Locate the cell with the specified text and output its [X, Y] center coordinate. 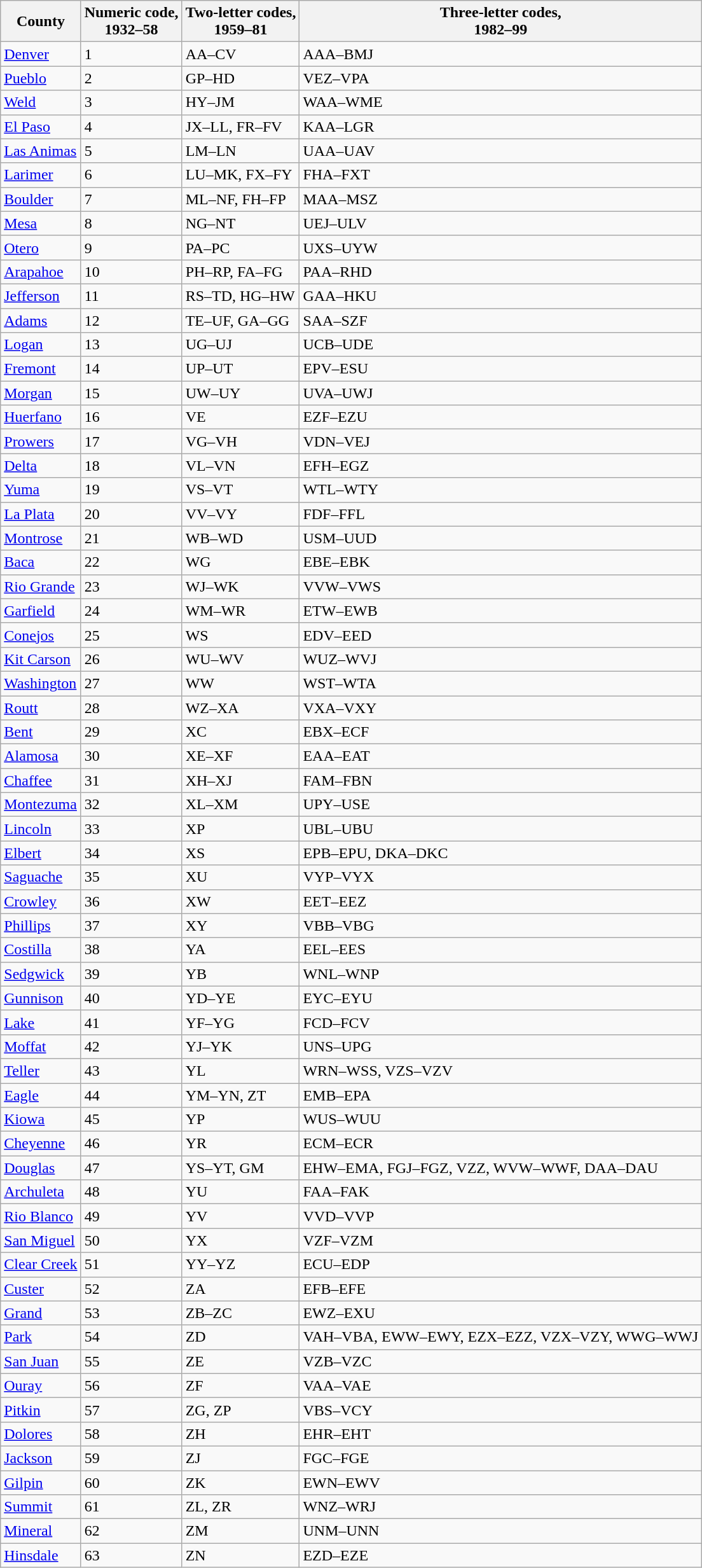
VL–VN [240, 466]
Cheyenne [41, 1144]
ZL, ZR [240, 1507]
EEL–EES [501, 950]
49 [131, 1216]
45 [131, 1120]
Montezuma [41, 805]
Mineral [41, 1531]
Las Animas [41, 151]
PA–PC [240, 247]
1 [131, 54]
SAA–SZF [501, 320]
Park [41, 1337]
41 [131, 1022]
38 [131, 950]
Denver [41, 54]
27 [131, 683]
ECM–ECR [501, 1144]
ZM [240, 1531]
WJ–WK [240, 586]
Chaffee [41, 781]
9 [131, 247]
ZK [240, 1483]
XU [240, 877]
50 [131, 1240]
RS–TD, HG–HW [240, 296]
Garfield [41, 611]
EZF–EZU [501, 417]
Grand [41, 1313]
VZB–VZC [501, 1361]
Yuma [41, 490]
23 [131, 586]
La Plata [41, 514]
UAA–UAV [501, 151]
47 [131, 1168]
EET–EEZ [501, 901]
28 [131, 708]
Sedgwick [41, 974]
FAA–FAK [501, 1192]
WU–WV [240, 659]
VVD–VVP [501, 1216]
Baca [41, 562]
County [41, 22]
Phillips [41, 926]
Dolores [41, 1434]
Custer [41, 1289]
Costilla [41, 950]
FGC–FGE [501, 1458]
ZH [240, 1434]
WRN–WSS, VZS–VZV [501, 1071]
WB–WD [240, 538]
HY–JM [240, 102]
63 [131, 1555]
Larimer [41, 175]
3 [131, 102]
UEJ–ULV [501, 223]
NG–NT [240, 223]
VG–VH [240, 441]
Fremont [41, 369]
AAA–BMJ [501, 54]
52 [131, 1289]
46 [131, 1144]
LU–MK, FX–FY [240, 175]
ML–NF, FH–FP [240, 199]
USM–UUD [501, 538]
56 [131, 1385]
VZF–VZM [501, 1240]
UNS–UPG [501, 1046]
54 [131, 1337]
WM–WR [240, 611]
Pitkin [41, 1410]
Kit Carson [41, 659]
FHA–FXT [501, 175]
FDF–FFL [501, 514]
YP [240, 1120]
18 [131, 466]
Crowley [41, 901]
KAA–LGR [501, 127]
VV–VY [240, 514]
EFB–EFE [501, 1289]
ZE [240, 1361]
Moffat [41, 1046]
Eagle [41, 1095]
EAA–EAT [501, 756]
Mesa [41, 223]
UG–UJ [240, 345]
GAA–HKU [501, 296]
UBL–UBU [501, 829]
62 [131, 1531]
ZG, ZP [240, 1410]
WTL–WTY [501, 490]
XE–XF [240, 756]
Summit [41, 1507]
Morgan [41, 393]
Routt [41, 708]
Elbert [41, 853]
Numeric code,1932–58 [131, 22]
WZ–XA [240, 708]
VXA–VXY [501, 708]
WST–WTA [501, 683]
EMB–EPA [501, 1095]
YY–YZ [240, 1265]
59 [131, 1458]
UCB–UDE [501, 345]
EHW–EMA, FGJ–FGZ, VZZ, WVW–WWF, DAA–DAU [501, 1168]
VYP–VYX [501, 877]
33 [131, 829]
Washington [41, 683]
WS [240, 635]
Hinsdale [41, 1555]
YB [240, 974]
17 [131, 441]
25 [131, 635]
YV [240, 1216]
Lincoln [41, 829]
Jackson [41, 1458]
51 [131, 1265]
Weld [41, 102]
Gilpin [41, 1483]
40 [131, 998]
Clear Creek [41, 1265]
ZN [240, 1555]
VBB–VBG [501, 926]
Teller [41, 1071]
UNM–UNN [501, 1531]
43 [131, 1071]
Three-letter codes,1982–99 [501, 22]
XS [240, 853]
29 [131, 732]
EWZ–EXU [501, 1313]
12 [131, 320]
7 [131, 199]
Two-letter codes,1959–81 [240, 22]
ECU–EDP [501, 1265]
VE [240, 417]
WG [240, 562]
YX [240, 1240]
El Paso [41, 127]
60 [131, 1483]
13 [131, 345]
EYC–EYU [501, 998]
44 [131, 1095]
WNZ–WRJ [501, 1507]
MAA–MSZ [501, 199]
11 [131, 296]
XL–XM [240, 805]
VBS–VCY [501, 1410]
8 [131, 223]
VAH–VBA, EWW–EWY, EZX–EZZ, VZX–VZY, WWG–WWJ [501, 1337]
61 [131, 1507]
36 [131, 901]
Saguache [41, 877]
VEZ–VPA [501, 78]
ZF [240, 1385]
TE–UF, GA–GG [240, 320]
Rio Grande [41, 586]
Bent [41, 732]
39 [131, 974]
Huerfano [41, 417]
Gunnison [41, 998]
Alamosa [41, 756]
EHR–EHT [501, 1434]
WNL–WNP [501, 974]
58 [131, 1434]
ZJ [240, 1458]
YJ–YK [240, 1046]
Archuleta [41, 1192]
YR [240, 1144]
WUZ–WVJ [501, 659]
Rio Blanco [41, 1216]
YF–YG [240, 1022]
UVA–UWJ [501, 393]
WW [240, 683]
Ouray [41, 1385]
10 [131, 272]
20 [131, 514]
UPY–USE [501, 805]
EBE–EBK [501, 562]
UW–UY [240, 393]
4 [131, 127]
ZB–ZC [240, 1313]
PH–RP, FA–FG [240, 272]
EDV–EED [501, 635]
48 [131, 1192]
Prowers [41, 441]
31 [131, 781]
XH–XJ [240, 781]
AA–CV [240, 54]
Logan [41, 345]
21 [131, 538]
26 [131, 659]
6 [131, 175]
VAA–VAE [501, 1385]
16 [131, 417]
5 [131, 151]
Delta [41, 466]
XW [240, 901]
EPB–EPU, DKA–DKC [501, 853]
XY [240, 926]
15 [131, 393]
ZA [240, 1289]
Boulder [41, 199]
42 [131, 1046]
24 [131, 611]
57 [131, 1410]
EBX–ECF [501, 732]
JX–LL, FR–FV [240, 127]
YD–YE [240, 998]
ETW–EWB [501, 611]
GP–HD [240, 78]
YA [240, 950]
30 [131, 756]
FAM–FBN [501, 781]
WAA–WME [501, 102]
LM–LN [240, 151]
Adams [41, 320]
XP [240, 829]
34 [131, 853]
53 [131, 1313]
VDN–VEJ [501, 441]
Arapahoe [41, 272]
Kiowa [41, 1120]
UP–UT [240, 369]
FCD–FCV [501, 1022]
14 [131, 369]
32 [131, 805]
Pueblo [41, 78]
Otero [41, 247]
San Juan [41, 1361]
UXS–UYW [501, 247]
YU [240, 1192]
YM–YN, ZT [240, 1095]
XC [240, 732]
Lake [41, 1022]
22 [131, 562]
VS–VT [240, 490]
EZD–EZE [501, 1555]
Conejos [41, 635]
ZD [240, 1337]
Douglas [41, 1168]
2 [131, 78]
55 [131, 1361]
YS–YT, GM [240, 1168]
19 [131, 490]
WUS–WUU [501, 1120]
San Miguel [41, 1240]
35 [131, 877]
Jefferson [41, 296]
EWN–EWV [501, 1483]
PAA–RHD [501, 272]
YL [240, 1071]
EFH–EGZ [501, 466]
VVW–VWS [501, 586]
EPV–ESU [501, 369]
Montrose [41, 538]
37 [131, 926]
